Locate the cell with the specified text and output its (x, y) center coordinate. 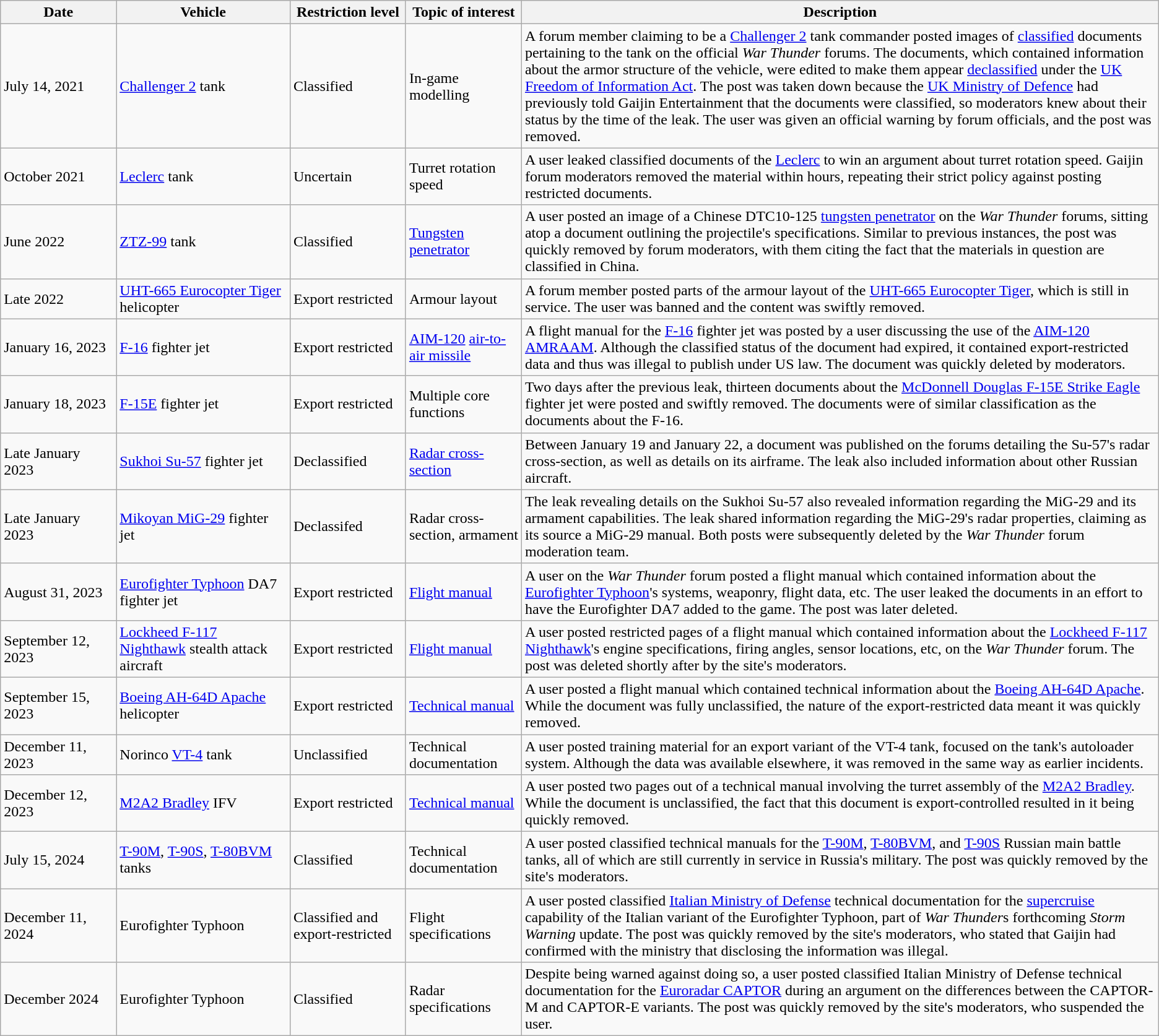
Challenger 2 tank (203, 86)
June 2022 (58, 241)
Multiple core functions (463, 404)
F-16 fighter jet (203, 347)
In-game modelling (463, 86)
Late 2022 (58, 298)
October 2021 (58, 176)
F-15E fighter jet (203, 404)
September 12, 2023 (58, 649)
Uncertain (348, 176)
Declassified (348, 461)
Leclerc tank (203, 176)
UHT-665 Eurocopter Tiger helicopter (203, 298)
Flight specifications (463, 926)
T-90M, T-90S, T-80BVM tanks (203, 860)
Description (840, 12)
December 11, 2023 (58, 754)
Vehicle (203, 12)
Norinco VT-4 tank (203, 754)
Armour layout (463, 298)
Classified and export-restricted (348, 926)
January 16, 2023 (58, 347)
December 2024 (58, 999)
Turret rotation speed (463, 176)
December 11, 2024 (58, 926)
August 31, 2023 (58, 592)
Mikoyan MiG-29 fighter jet (203, 526)
July 14, 2021 (58, 86)
Declassifed (348, 526)
Sukhoi Su-57 fighter jet (203, 461)
Boeing AH-64D Apache helicopter (203, 706)
AIM-120 air-to-air missile (463, 347)
Eurofighter Typhoon DA7 fighter jet (203, 592)
Radar specifications (463, 999)
Date (58, 12)
December 12, 2023 (58, 803)
Topic of interest (463, 12)
Unclassified (348, 754)
M2A2 Bradley IFV (203, 803)
ZTZ-99 tank (203, 241)
Radar cross-section (463, 461)
Lockheed F-117 Nighthawk stealth attack aircraft (203, 649)
Radar cross-section, armament (463, 526)
September 15, 2023 (58, 706)
Restriction level (348, 12)
July 15, 2024 (58, 860)
Tungsten penetrator (463, 241)
January 18, 2023 (58, 404)
